Return [x, y] of the center of cell containing provided text 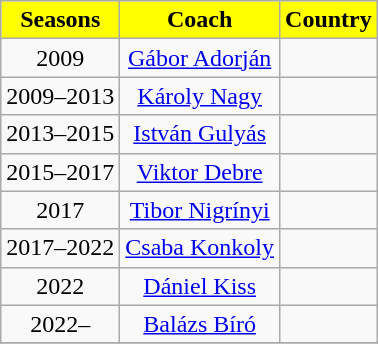
2009–2013 [60, 96]
Csaba Konkoly [200, 248]
Coach [200, 20]
Balázs Bíró [200, 324]
2013–2015 [60, 134]
2017–2022 [60, 248]
Viktor Debre [200, 172]
Gábor Adorján [200, 58]
Seasons [60, 20]
2015–2017 [60, 172]
Country [329, 20]
2022 [60, 286]
2017 [60, 210]
István Gulyás [200, 134]
Tibor Nigrínyi [200, 210]
2022– [60, 324]
2009 [60, 58]
Dániel Kiss [200, 286]
Károly Nagy [200, 96]
